Output the [x, y] coordinate of the center of the cell containing the given text.  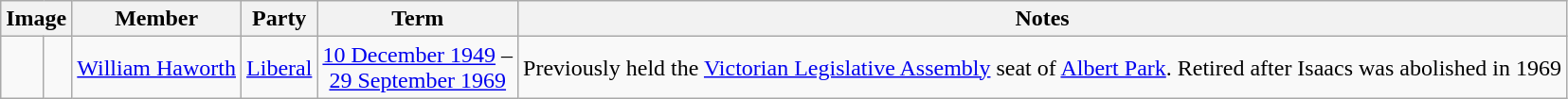
Party [279, 19]
Previously held the Victorian Legislative Assembly seat of Albert Park. Retired after Isaacs was abolished in 1969 [1042, 68]
Liberal [279, 68]
10 December 1949 –29 September 1969 [418, 68]
William Haworth [157, 68]
Term [418, 19]
Image [36, 19]
Member [157, 19]
Notes [1042, 19]
